Return the [X, Y] coordinate for the center point of the cell that contains the specified text.  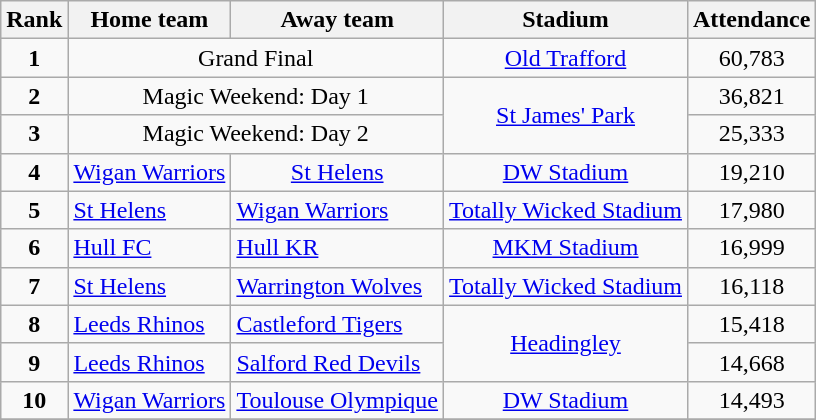
17,980 [751, 210]
Old Trafford [566, 58]
36,821 [751, 96]
Away team [338, 20]
Stadium [566, 20]
7 [34, 286]
Grand Final [256, 58]
10 [34, 400]
25,333 [751, 134]
Headingley [566, 343]
MKM Stadium [566, 248]
Hull KR [338, 248]
5 [34, 210]
Salford Red Devils [338, 362]
Castleford Tigers [338, 324]
4 [34, 172]
16,118 [751, 286]
2 [34, 96]
8 [34, 324]
Magic Weekend: Day 2 [256, 134]
Magic Weekend: Day 1 [256, 96]
Hull FC [150, 248]
Rank [34, 20]
19,210 [751, 172]
Home team [150, 20]
15,418 [751, 324]
Warrington Wolves [338, 286]
60,783 [751, 58]
1 [34, 58]
16,999 [751, 248]
Attendance [751, 20]
6 [34, 248]
St James' Park [566, 115]
3 [34, 134]
Toulouse Olympique [338, 400]
14,493 [751, 400]
9 [34, 362]
14,668 [751, 362]
